Locate the cell with the specified text and output its (x, y) center coordinate. 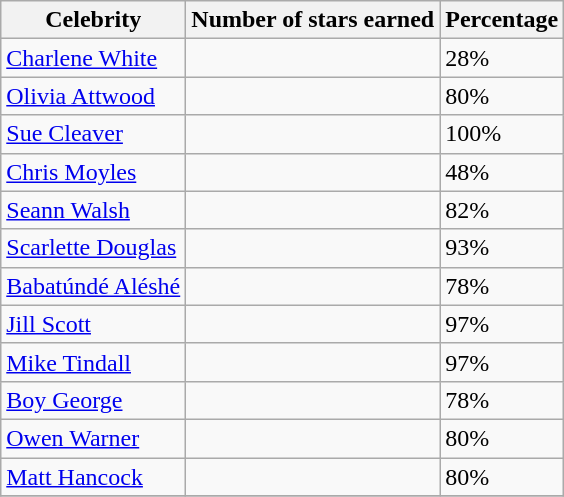
Percentage (502, 20)
Number of stars earned (313, 20)
100% (502, 134)
Sue Cleaver (94, 134)
Olivia Attwood (94, 96)
Charlene White (94, 58)
Mike Tindall (94, 362)
Celebrity (94, 20)
93% (502, 248)
Chris Moyles (94, 172)
Seann Walsh (94, 210)
Scarlette Douglas (94, 248)
28% (502, 58)
Owen Warner (94, 438)
Jill Scott (94, 324)
Matt Hancock (94, 477)
48% (502, 172)
82% (502, 210)
Boy George (94, 400)
Babatúndé Aléshé (94, 286)
